Scan for the cell matching the given text and deliver its [X, Y] coordinate at center. 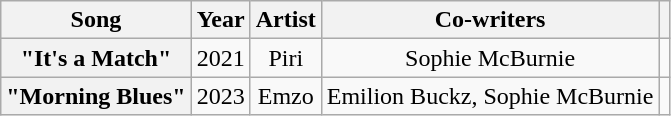
Co-writers [490, 20]
Piri [286, 58]
Song [96, 20]
"Morning Blues" [96, 96]
"It's a Match" [96, 58]
Year [220, 20]
Emilion Buckz, Sophie McBurnie [490, 96]
2021 [220, 58]
Artist [286, 20]
2023 [220, 96]
Sophie McBurnie [490, 58]
Emzo [286, 96]
